Find where the given text appears and provide that cell's center as [X, Y] coordinate. 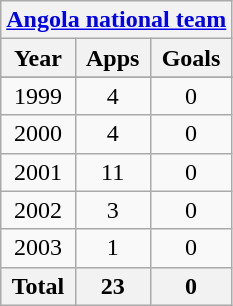
Angola national team [116, 20]
2000 [38, 134]
Total [38, 286]
2003 [38, 248]
3 [112, 210]
1 [112, 248]
2001 [38, 172]
2002 [38, 210]
23 [112, 286]
Apps [112, 58]
Goals [191, 58]
11 [112, 172]
Year [38, 58]
1999 [38, 96]
